Extract the (X, Y) coordinate from the center of the cell holding the provided text.  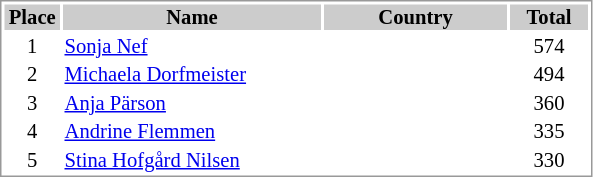
3 (32, 103)
335 (549, 131)
Country (416, 17)
Sonja Nef (192, 46)
4 (32, 131)
5 (32, 160)
Michaela Dorfmeister (192, 75)
Stina Hofgård Nilsen (192, 160)
Place (32, 17)
494 (549, 75)
Anja Pärson (192, 103)
1 (32, 46)
574 (549, 46)
Total (549, 17)
Name (192, 17)
360 (549, 103)
Andrine Flemmen (192, 131)
2 (32, 75)
330 (549, 160)
